Return (X, Y) of the center of cell containing provided text 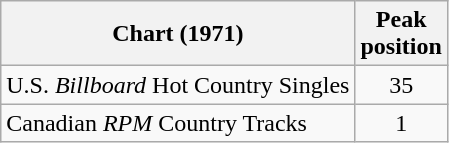
Canadian RPM Country Tracks (178, 123)
Peakposition (401, 34)
Chart (1971) (178, 34)
U.S. Billboard Hot Country Singles (178, 85)
35 (401, 85)
1 (401, 123)
